Search for the cell housing the specified text and yield its [x, y] center coordinate. 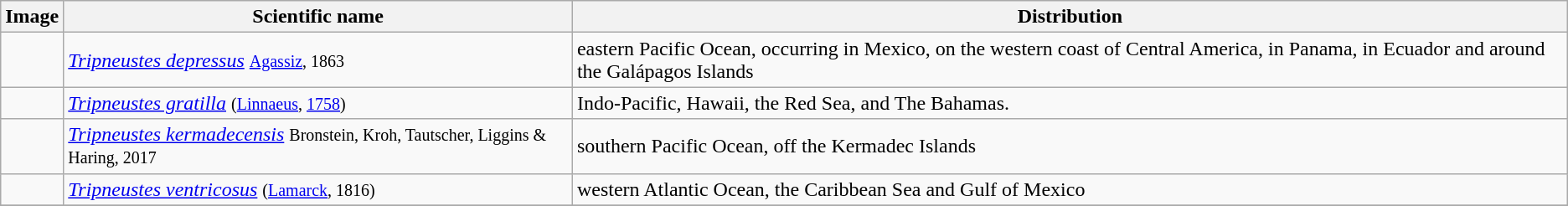
Tripneustes ventricosus (Lamarck, 1816) [318, 189]
Indo-Pacific, Hawaii, the Red Sea, and The Bahamas. [1070, 103]
western Atlantic Ocean, the Caribbean Sea and Gulf of Mexico [1070, 189]
Scientific name [318, 17]
Tripneustes kermadecensis Bronstein, Kroh, Tautscher, Liggins & Haring, 2017 [318, 146]
Tripneustes depressus Agassiz, 1863 [318, 60]
Distribution [1070, 17]
eastern Pacific Ocean, occurring in Mexico, on the western coast of Central America, in Panama, in Ecuador and around the Galápagos Islands [1070, 60]
Image [32, 17]
southern Pacific Ocean, off the Kermadec Islands [1070, 146]
Tripneustes gratilla (Linnaeus, 1758) [318, 103]
